Search for the cell housing the specified text and yield its (x, y) center coordinate. 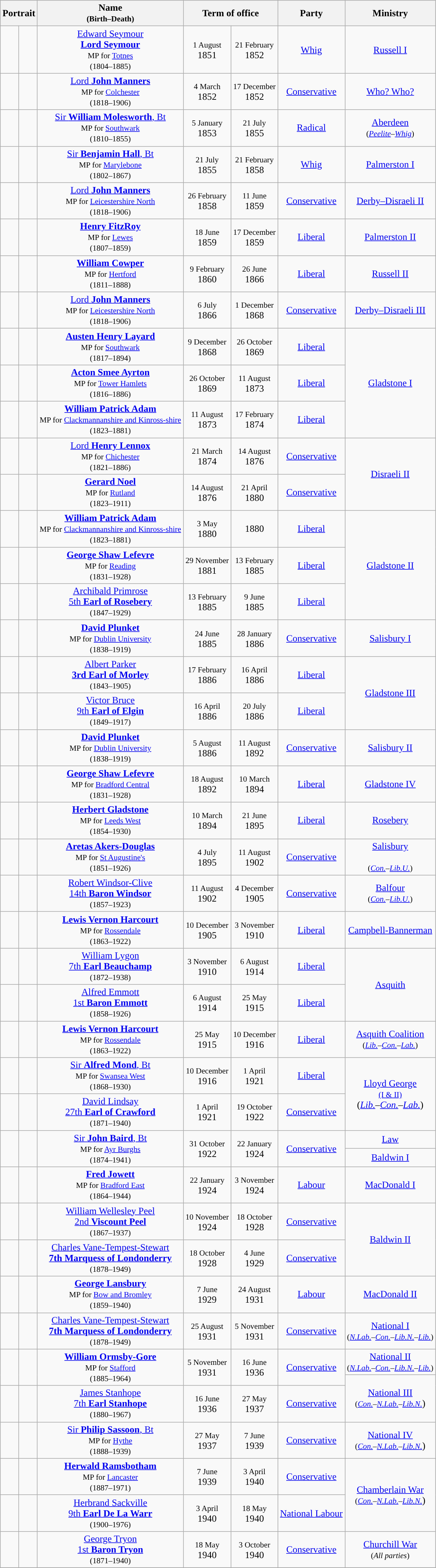
Palmerston II (390, 237)
Law (390, 1140)
Derby–Disraeli II (390, 201)
1880 (254, 529)
National IV(Con.–N.Lab.–Lib.N.) (390, 1440)
10 December1905 (207, 930)
Rosebery (390, 820)
Gladstone IV (390, 784)
Gladstone II (390, 565)
National II(N.Lab.–Con.–Lib.N.–Lib.) (390, 1362)
4 July1895 (207, 857)
George Shaw LefevreMP for Reading(1831–1928) (110, 565)
5 August1886 (207, 748)
William CowperMP for Hertford(1811–1888) (110, 274)
11 June1859 (254, 201)
Churchill War(All parties) (390, 1549)
7 June1929 (207, 1294)
Sir William Molesworth, BtMP for Southwark(1810–1855) (110, 128)
George Tryon1st Baron Tryon(1871–1940) (110, 1549)
Salisbury(Con.–Lib.U.) (390, 857)
William Ormsby-GoreMP for Stafford(1885–1964) (110, 1367)
Baldwin I (390, 1158)
Campbell-Bannerman (390, 930)
19 October1922 (254, 1112)
24 August1931 (254, 1294)
Asquith (390, 984)
28 January1886 (254, 638)
Sir John Baird, BtMP for Ayr Burghs(1874–1941) (110, 1149)
21 April1880 (254, 493)
Gladstone I (390, 383)
Party (312, 13)
Austen Henry LayardMP for Southwark(1817–1894) (110, 346)
Herbert GladstoneMP for Leeds West(1854–1930) (110, 820)
24 June1885 (207, 638)
4 June1929 (254, 1258)
Gladstone III (390, 693)
Sir Philip Sassoon, BtMP for Hythe(1888–1939) (110, 1440)
21 March1874 (207, 456)
4 March1852 (207, 91)
Gerard NoelMP for Rutland(1823–1911) (110, 493)
1 December1868 (254, 310)
21 February1858 (254, 164)
Lloyd George(I & II)(Lib.–Con.–Lab.) (390, 1094)
18 June1859 (207, 237)
20 July1886 (254, 711)
Russell II (390, 274)
Chamberlain War(Con.–N.Lab.–Lib.N.) (390, 1495)
Victor Bruce9th Earl of Elgin(1849–1917) (110, 711)
William Wellesley Peel2nd Viscount Peel(1867–1937) (110, 1222)
18 August1892 (207, 784)
Salisbury II (390, 748)
31 October1922 (207, 1149)
3 November1924 (254, 1185)
Henry FitzRoyMP for Lewes(1807–1859) (110, 237)
Baldwin II (390, 1240)
9 December1868 (207, 346)
17 February1874 (254, 419)
9 February1860 (207, 274)
4 December1905 (254, 893)
Archibald Primrose5th Earl of Rosebery(1847–1929) (110, 602)
26 February1858 (207, 201)
Herwald RamsbothamMP for Lancaster(1887–1971) (110, 1477)
5 January1853 (207, 128)
MacDonald I (390, 1185)
Herbrand Sackville9th Earl De La Warr(1900–1976) (110, 1513)
Salisbury I (390, 638)
25 August1931 (207, 1331)
Russell I (390, 50)
17 December1859 (254, 237)
Palmerston I (390, 164)
17 December1852 (254, 91)
George LansburyMP for Bow and Bromley(1859–1940) (110, 1294)
3 October1940 (254, 1549)
Robert Windsor-Clive14th Baron Windsor(1857–1923) (110, 893)
Name(Birth–Death) (110, 13)
11 August1892 (254, 748)
21 June1895 (254, 820)
David Lindsay27th Earl of Crawford(1871–1940) (110, 1112)
National Labour (312, 1513)
National III(Con.–N.Lab.–Lib.N.) (390, 1399)
Term of office (231, 13)
Aretas Akers-DouglasMP for St Augustine's(1851–1926) (110, 857)
George Shaw LefevreMP for Bradford Central(1831–1928) (110, 784)
Aberdeen(Peelite–Whig) (390, 128)
10 November1924 (207, 1222)
Derby–Disraeli III (390, 310)
Fred JowettMP for Bradford East(1864–1944) (110, 1185)
Lord Henry LennoxMP for Chichester(1821–1886) (110, 456)
26 June1866 (254, 274)
James Stanhope7th Earl Stanhope(1880–1967) (110, 1404)
3 May1880 (207, 529)
Alfred Emmott1st Baron Emmott(1858–1926) (110, 1003)
Portrait (19, 13)
Ministry (390, 13)
Sir Benjamin Hall, BtMP for Marylebone(1802–1867) (110, 164)
Balfour(Con.–Lib.U.) (390, 893)
17 February1886 (207, 675)
Radical (312, 128)
Who? Who? (390, 91)
21 February1852 (254, 50)
1 August1851 (207, 50)
Lord John MannersMP for Colchester(1818–1906) (110, 91)
6 July1866 (207, 310)
Acton Smee AyrtonMP for Tower Hamlets(1816–1886) (110, 383)
Albert Parker3rd Earl of Morley(1843–1905) (110, 675)
William Lygon7th Earl Beauchamp(1872–1938) (110, 966)
National I(N.Lab.–Con.–Lib.N.–Lib.) (390, 1331)
Sir Alfred Mond, BtMP for Swansea West(1868–1930) (110, 1076)
29 November1881 (207, 565)
Asquith Coalition(Lib.–Con.–Lab.) (390, 1039)
9 June1885 (254, 602)
Edward SeymourLord SeymourMP for Totnes(1804–1885) (110, 50)
Disraeli II (390, 474)
MacDonald II (390, 1294)
